Identify which cell holds the provided text, then report its [x, y] central coordinate. 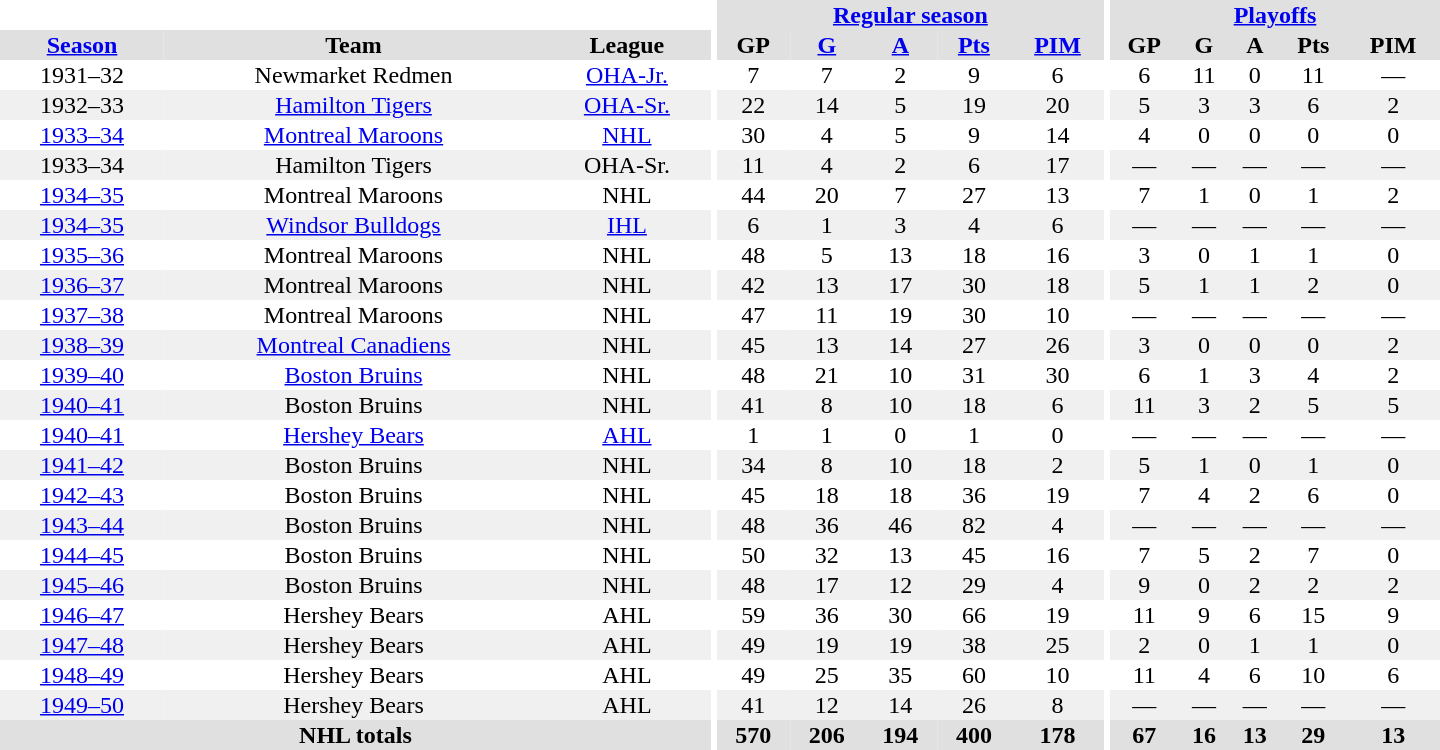
46 [901, 525]
Team [354, 45]
Regular season [910, 15]
1943–44 [82, 525]
1947–48 [82, 645]
Season [82, 45]
35 [901, 675]
67 [1144, 735]
47 [753, 315]
1946–47 [82, 615]
34 [753, 465]
1931–32 [82, 75]
194 [901, 735]
1932–33 [82, 105]
31 [974, 375]
32 [827, 555]
League [627, 45]
1942–43 [82, 495]
1948–49 [82, 675]
NHL totals [356, 735]
15 [1313, 615]
42 [753, 285]
206 [827, 735]
50 [753, 555]
IHL [627, 225]
570 [753, 735]
44 [753, 195]
1945–46 [82, 585]
178 [1058, 735]
Montreal Canadiens [354, 345]
1935–36 [82, 255]
21 [827, 375]
1938–39 [82, 345]
38 [974, 645]
OHA-Jr. [627, 75]
60 [974, 675]
Windsor Bulldogs [354, 225]
66 [974, 615]
59 [753, 615]
400 [974, 735]
Newmarket Redmen [354, 75]
82 [974, 525]
1939–40 [82, 375]
1936–37 [82, 285]
1941–42 [82, 465]
1944–45 [82, 555]
1949–50 [82, 705]
22 [753, 105]
1937–38 [82, 315]
Playoffs [1275, 15]
